Return the [x, y] coordinate for the center point of the cell that contains the specified text.  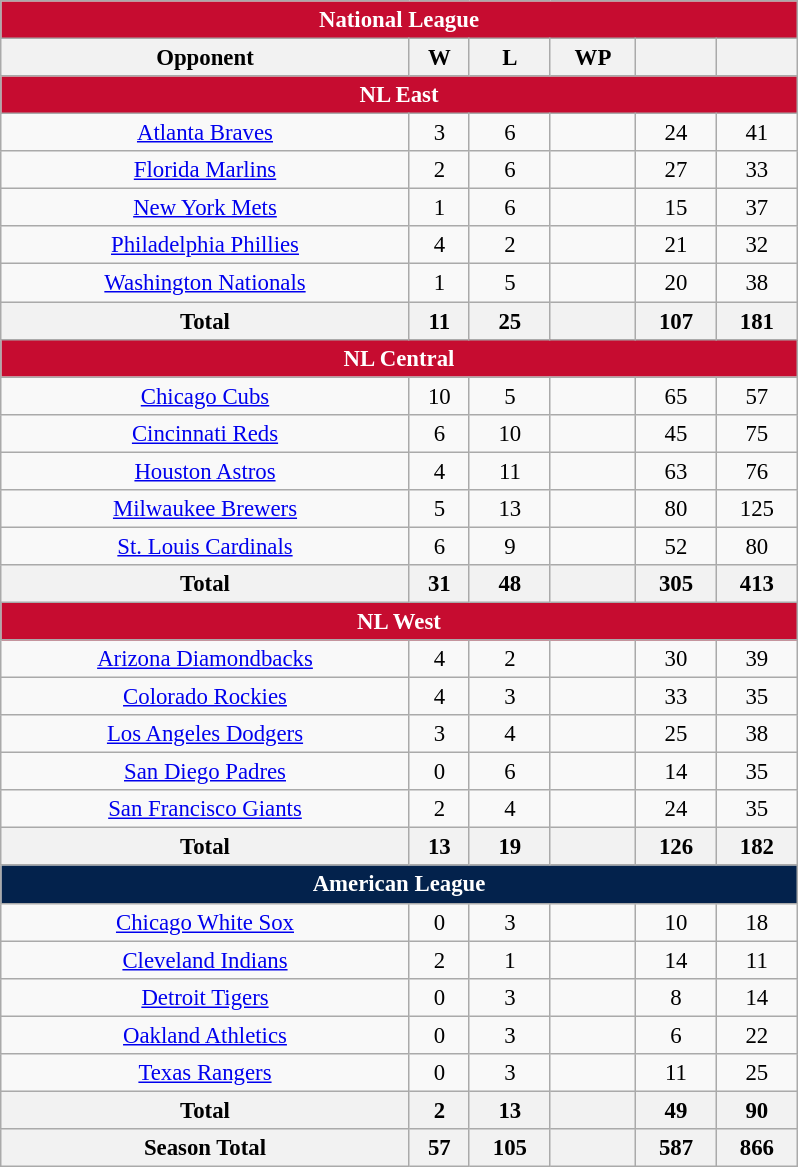
9 [510, 546]
587 [676, 1148]
Detroit Tigers [205, 997]
413 [756, 584]
San Francisco Giants [205, 809]
37 [756, 208]
107 [676, 321]
Texas Rangers [205, 1072]
NL West [399, 621]
182 [756, 847]
30 [676, 659]
San Diego Padres [205, 772]
WP [592, 57]
27 [676, 170]
Cincinnati Reds [205, 433]
305 [676, 584]
90 [756, 1110]
L [510, 57]
Arizona Diamondbacks [205, 659]
Cleveland Indians [205, 960]
18 [756, 922]
49 [676, 1110]
Los Angeles Dodgers [205, 734]
75 [756, 433]
Florida Marlins [205, 170]
Philadelphia Phillies [205, 245]
Season Total [205, 1148]
Colorado Rockies [205, 696]
W [439, 57]
105 [510, 1148]
32 [756, 245]
21 [676, 245]
Houston Astros [205, 471]
National League [399, 20]
125 [756, 508]
45 [676, 433]
Washington Nationals [205, 283]
Chicago White Sox [205, 922]
St. Louis Cardinals [205, 546]
19 [510, 847]
Oakland Athletics [205, 1035]
63 [676, 471]
NL East [399, 95]
22 [756, 1035]
39 [756, 659]
181 [756, 321]
NL Central [399, 358]
New York Mets [205, 208]
Atlanta Braves [205, 133]
8 [676, 997]
41 [756, 133]
15 [676, 208]
Milwaukee Brewers [205, 508]
Chicago Cubs [205, 396]
Opponent [205, 57]
65 [676, 396]
48 [510, 584]
American League [399, 884]
866 [756, 1148]
31 [439, 584]
52 [676, 546]
20 [676, 283]
76 [756, 471]
126 [676, 847]
